Pinpoint the cell where the given text exists, returning its (X, Y) midpoint coordinate. 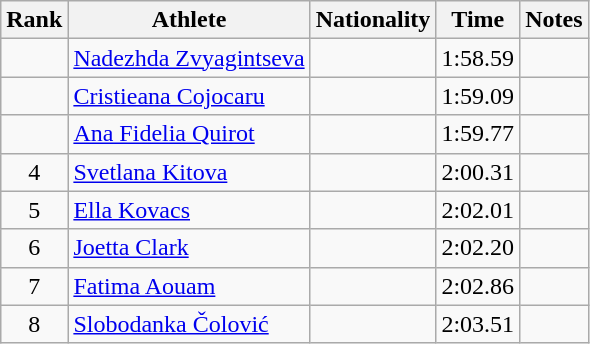
Ella Kovacs (189, 210)
Slobodanka Čolović (189, 324)
Cristieana Cojocaru (189, 96)
Athlete (189, 20)
1:59.77 (478, 134)
1:58.59 (478, 58)
7 (34, 286)
6 (34, 248)
2:03.51 (478, 324)
Ana Fidelia Quirot (189, 134)
Rank (34, 20)
Notes (554, 20)
Nationality (373, 20)
4 (34, 172)
Time (478, 20)
Nadezhda Zvyagintseva (189, 58)
8 (34, 324)
Svetlana Kitova (189, 172)
5 (34, 210)
2:00.31 (478, 172)
1:59.09 (478, 96)
Fatima Aouam (189, 286)
2:02.20 (478, 248)
2:02.01 (478, 210)
2:02.86 (478, 286)
Joetta Clark (189, 248)
